Determine the (X, Y) coordinate at the center of the cell enclosing the given text.  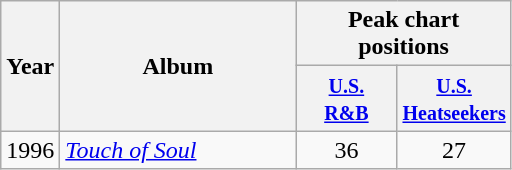
Album (178, 66)
Peak chart positions (404, 34)
1996 (30, 150)
U.S.Heatseekers (454, 98)
36 (346, 150)
Year (30, 66)
Touch of Soul (178, 150)
U.S.R&B (346, 98)
27 (454, 150)
